Scan for the cell matching the given text and deliver its (X, Y) coordinate at center. 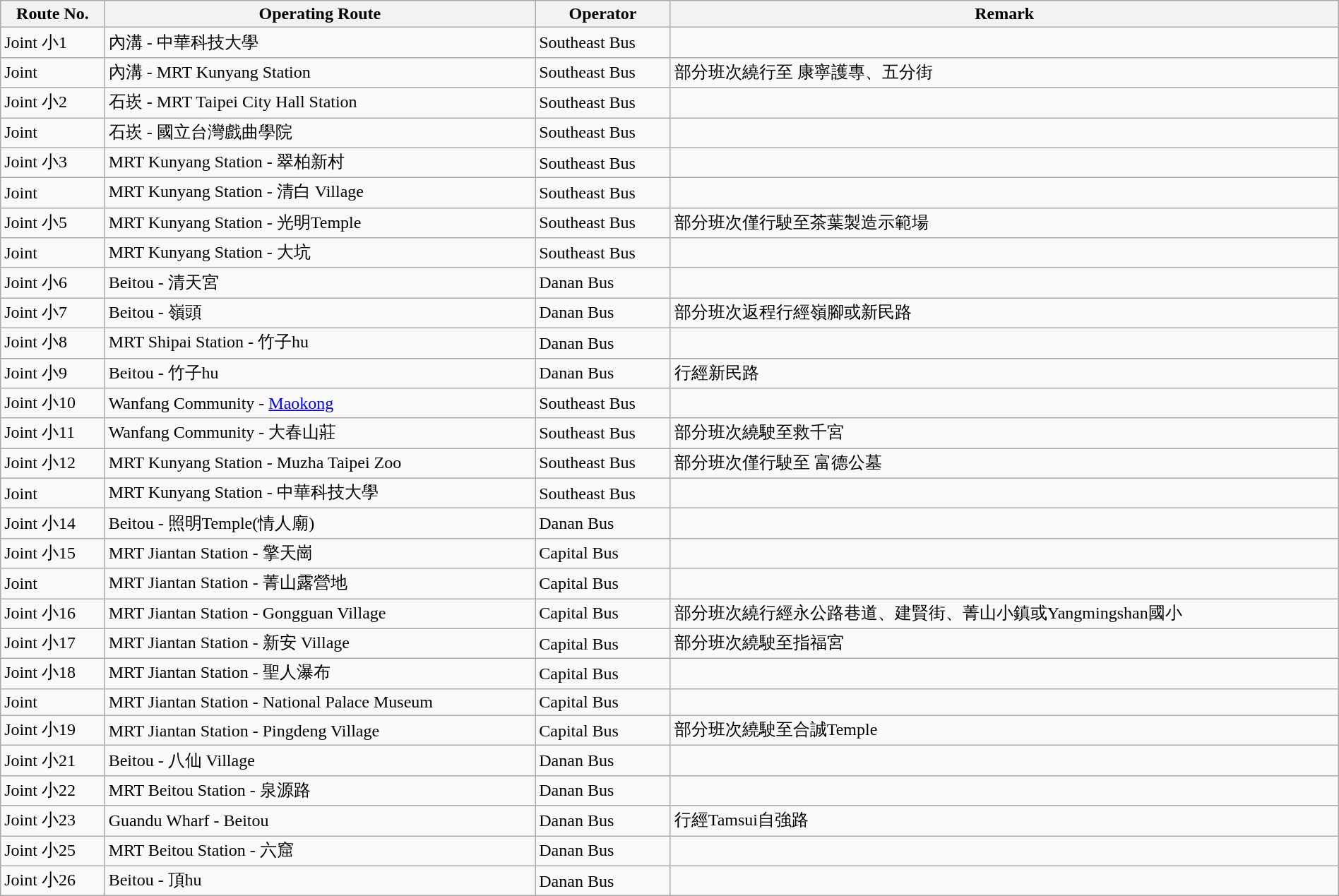
部分班次僅行駛至 富德公墓 (1004, 463)
Joint 小11 (52, 434)
Joint 小15 (52, 554)
部分班次返程行經嶺腳或新民路 (1004, 313)
Joint 小5 (52, 223)
Joint 小2 (52, 103)
Route No. (52, 14)
Beitou - 清天宮 (320, 282)
內溝 - 中華科技大學 (320, 42)
MRT Jiantan Station - 菁山露營地 (320, 583)
MRT Jiantan Station - 新安 Village (320, 644)
石崁 - 國立台灣戲曲學院 (320, 133)
MRT Kunyang Station - 翠柏新村 (320, 162)
Joint 小19 (52, 730)
Joint 小17 (52, 644)
Joint 小7 (52, 313)
MRT Jiantan Station - 聖人瀑布 (320, 674)
Wanfang Community - Maokong (320, 404)
Wanfang Community - 大春山莊 (320, 434)
Beitou - 照明Temple(情人廟) (320, 524)
行經新民路 (1004, 373)
MRT Jiantan Station - 擎天崗 (320, 554)
Joint 小6 (52, 282)
部分班次僅行駛至茶葉製造示範場 (1004, 223)
Joint 小16 (52, 614)
MRT Kunyang Station - Muzha Taipei Zoo (320, 463)
MRT Beitou Station - 六窟 (320, 852)
Joint 小25 (52, 852)
Beitou - 八仙 Village (320, 761)
部分班次繞駛至合誠Temple (1004, 730)
MRT Beitou Station - 泉源路 (320, 791)
MRT Jiantan Station - Pingdeng Village (320, 730)
MRT Jiantan Station - Gongguan Village (320, 614)
Remark (1004, 14)
MRT Kunyang Station - 清白 Village (320, 193)
部分班次繞行至 康寧護專、五分街 (1004, 72)
MRT Kunyang Station - 中華科技大學 (320, 493)
MRT Shipai Station - 竹子hu (320, 343)
部分班次繞駛至指福宮 (1004, 644)
部分班次繞行經永公路巷道、建賢街、菁山小鎮或Yangmingshan國小 (1004, 614)
內溝 - MRT Kunyang Station (320, 72)
行經Tamsui自強路 (1004, 820)
石崁 - MRT Taipei City Hall Station (320, 103)
Guandu Wharf - Beitou (320, 820)
Joint 小1 (52, 42)
Joint 小9 (52, 373)
Beitou - 頂hu (320, 881)
Operating Route (320, 14)
MRT Jiantan Station - National Palace Museum (320, 702)
Joint 小21 (52, 761)
Operator (603, 14)
Joint 小14 (52, 524)
Joint 小22 (52, 791)
MRT Kunyang Station - 大坑 (320, 253)
Beitou - 嶺頭 (320, 313)
MRT Kunyang Station - 光明Temple (320, 223)
Joint 小18 (52, 674)
部分班次繞駛至救千宮 (1004, 434)
Joint 小3 (52, 162)
Joint 小8 (52, 343)
Joint 小26 (52, 881)
Joint 小12 (52, 463)
Beitou - 竹子hu (320, 373)
Joint 小10 (52, 404)
Joint 小23 (52, 820)
